Pinpoint the cell where the given text exists, returning its (X, Y) midpoint coordinate. 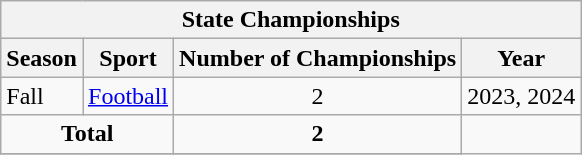
Number of Championships (318, 58)
2023, 2024 (522, 96)
Fall (42, 96)
Football (128, 96)
Sport (128, 58)
State Championships (291, 20)
Year (522, 58)
Total (88, 134)
Season (42, 58)
